Detect which cell encompasses the target text, then output its (X, Y) center coordinate. 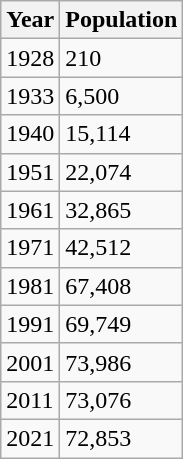
22,074 (122, 172)
1961 (30, 210)
1928 (30, 58)
210 (122, 58)
2001 (30, 362)
6,500 (122, 96)
73,986 (122, 362)
15,114 (122, 134)
Population (122, 20)
Year (30, 20)
32,865 (122, 210)
67,408 (122, 286)
1940 (30, 134)
2011 (30, 400)
1951 (30, 172)
42,512 (122, 248)
1991 (30, 324)
1933 (30, 96)
73,076 (122, 400)
1981 (30, 286)
72,853 (122, 438)
2021 (30, 438)
69,749 (122, 324)
1971 (30, 248)
